Determine the [X, Y] coordinate at the center of the cell enclosing the given text.  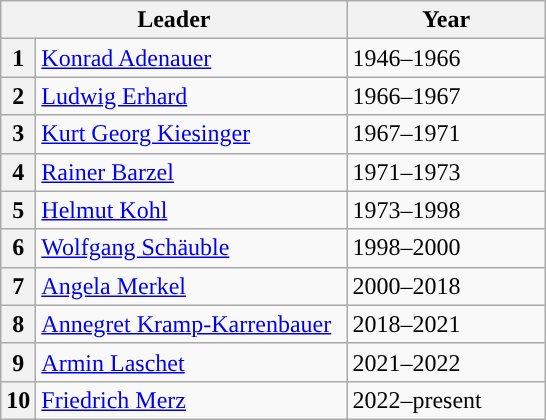
9 [18, 362]
8 [18, 324]
Kurt Georg Kiesinger [192, 134]
1973–1998 [446, 210]
4 [18, 172]
1967–1971 [446, 134]
10 [18, 400]
Angela Merkel [192, 286]
Wolfgang Schäuble [192, 248]
1971–1973 [446, 172]
2000–2018 [446, 286]
Helmut Kohl [192, 210]
2 [18, 96]
1 [18, 58]
Konrad Adenauer [192, 58]
Ludwig Erhard [192, 96]
Leader [174, 20]
2021–2022 [446, 362]
Rainer Barzel [192, 172]
2022–present [446, 400]
Armin Laschet [192, 362]
Annegret Kramp-Karrenbauer [192, 324]
Friedrich Merz [192, 400]
2018–2021 [446, 324]
1998–2000 [446, 248]
5 [18, 210]
1966–1967 [446, 96]
6 [18, 248]
3 [18, 134]
7 [18, 286]
Year [446, 20]
1946–1966 [446, 58]
